Return the (x, y) coordinate for the center point of the cell that contains the specified text.  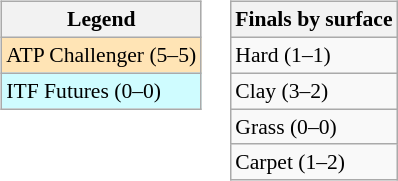
Grass (0–0) (314, 127)
Carpet (1–2) (314, 162)
ITF Futures (0–0) (101, 91)
Clay (3–2) (314, 91)
Hard (1–1) (314, 55)
ATP Challenger (5–5) (101, 55)
Finals by surface (314, 20)
Legend (101, 20)
